Output the (X, Y) coordinate of the center of the cell containing the given text.  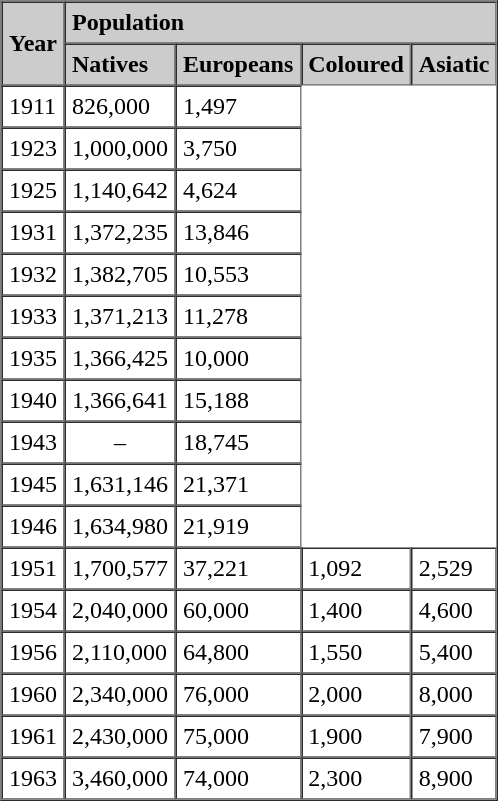
1925 (34, 191)
826,000 (120, 107)
1945 (34, 485)
Coloured (356, 65)
4,624 (238, 191)
1956 (34, 653)
10,000 (238, 359)
Population (280, 23)
21,371 (238, 485)
7,900 (454, 737)
2,340,000 (120, 695)
1931 (34, 233)
2,110,000 (120, 653)
1961 (34, 737)
74,000 (238, 779)
1954 (34, 611)
2,040,000 (120, 611)
1911 (34, 107)
11,278 (238, 317)
1923 (34, 149)
1943 (34, 443)
1935 (34, 359)
1,371,213 (120, 317)
13,846 (238, 233)
1940 (34, 401)
2,000 (356, 695)
1,700,577 (120, 569)
1946 (34, 527)
Asiatic (454, 65)
Europeans (238, 65)
2,529 (454, 569)
1933 (34, 317)
1960 (34, 695)
1,366,425 (120, 359)
Year (34, 44)
64,800 (238, 653)
8,000 (454, 695)
3,750 (238, 149)
1,140,642 (120, 191)
76,000 (238, 695)
1,634,980 (120, 527)
10,553 (238, 275)
1,400 (356, 611)
60,000 (238, 611)
2,430,000 (120, 737)
– (120, 443)
1932 (34, 275)
1,497 (238, 107)
4,600 (454, 611)
1,000,000 (120, 149)
1,372,235 (120, 233)
1,382,705 (120, 275)
2,300 (356, 779)
15,188 (238, 401)
21,919 (238, 527)
1963 (34, 779)
Natives (120, 65)
1,550 (356, 653)
1,092 (356, 569)
1,366,641 (120, 401)
8,900 (454, 779)
1951 (34, 569)
5,400 (454, 653)
18,745 (238, 443)
75,000 (238, 737)
37,221 (238, 569)
1,631,146 (120, 485)
1,900 (356, 737)
3,460,000 (120, 779)
